Locate the cell with the specified text and output its [x, y] center coordinate. 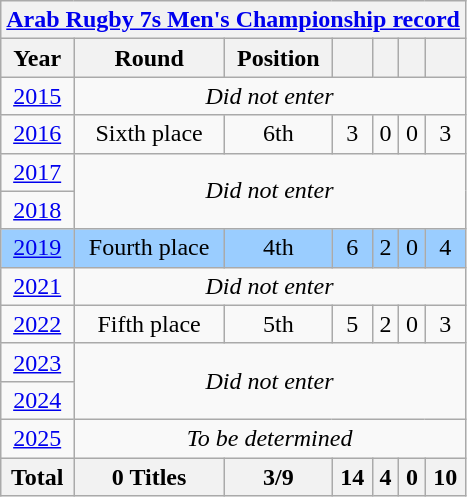
5 [352, 324]
Round [150, 58]
Fourth place [150, 248]
To be determined [270, 438]
2023 [38, 362]
Total [38, 477]
Arab Rugby 7s Men's Championship record [234, 20]
2022 [38, 324]
2021 [38, 286]
3/9 [278, 477]
2024 [38, 400]
2018 [38, 210]
Year [38, 58]
Position [278, 58]
6th [278, 134]
0 Titles [150, 477]
10 [445, 477]
2019 [38, 248]
2025 [38, 438]
2015 [38, 96]
2016 [38, 134]
2017 [38, 172]
Sixth place [150, 134]
14 [352, 477]
5th [278, 324]
Fifth place [150, 324]
6 [352, 248]
4th [278, 248]
